Detect which cell encompasses the target text, then output its [x, y] center coordinate. 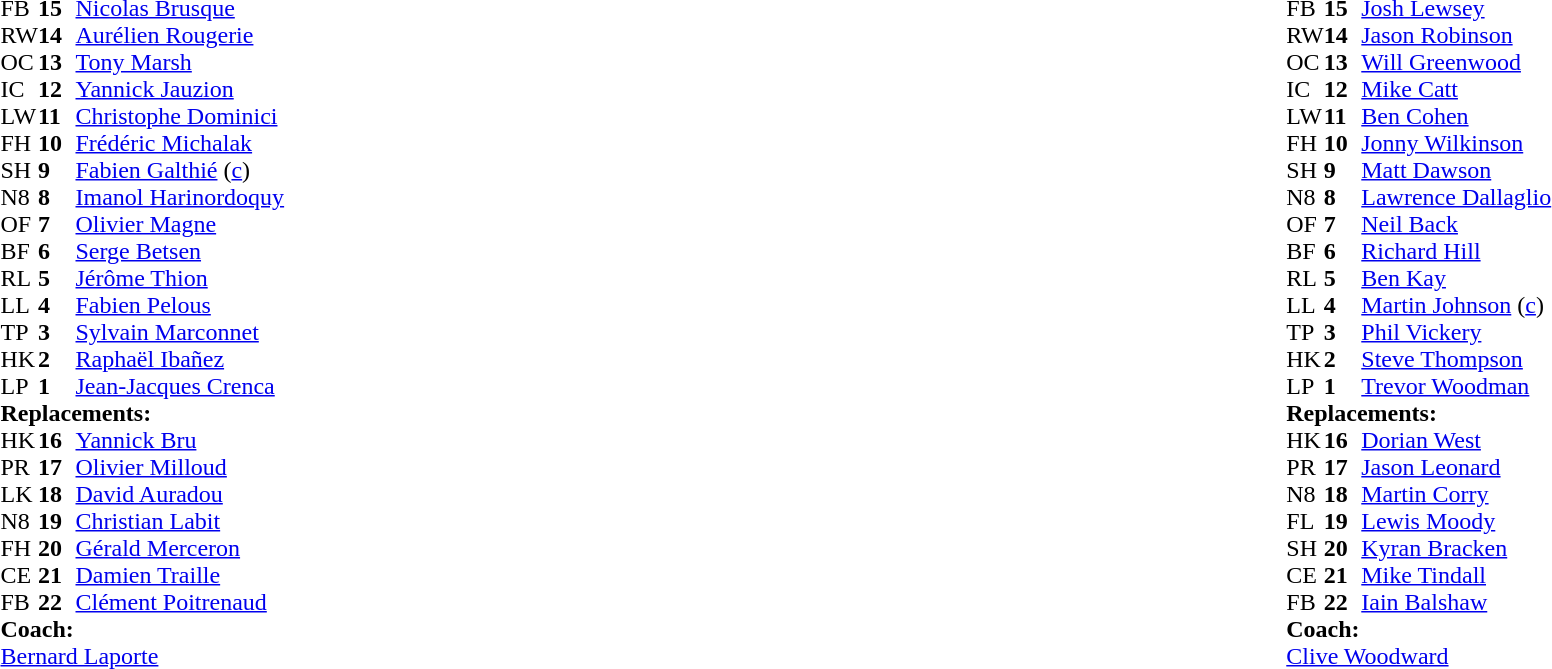
LK [19, 494]
Lewis Moody [1456, 522]
Olivier Magne [180, 224]
Yannick Bru [180, 440]
Tony Marsh [180, 62]
Phil Vickery [1456, 332]
Dorian West [1456, 440]
Ben Cohen [1456, 116]
Trevor Woodman [1456, 386]
Serge Betsen [180, 252]
Frédéric Michalak [180, 144]
Clive Woodward [1418, 656]
Gérald Merceron [180, 548]
Clément Poitrenaud [180, 602]
Aurélien Rougerie [180, 36]
Jérôme Thion [180, 278]
Mike Catt [1456, 90]
Iain Balshaw [1456, 602]
Fabien Pelous [180, 306]
Steve Thompson [1456, 360]
Yannick Jauzion [180, 90]
Christophe Dominici [180, 116]
Jason Leonard [1456, 468]
Bernard Laporte [142, 656]
Raphaël Ibañez [180, 360]
Damien Traille [180, 576]
Fabien Galthié (c) [180, 170]
Christian Labit [180, 522]
Mike Tindall [1456, 576]
Jonny Wilkinson [1456, 144]
Ben Kay [1456, 278]
Richard Hill [1456, 252]
Jean-Jacques Crenca [180, 386]
Martin Corry [1456, 494]
Sylvain Marconnet [180, 332]
Will Greenwood [1456, 62]
Matt Dawson [1456, 170]
Neil Back [1456, 224]
Kyran Bracken [1456, 548]
Martin Johnson (c) [1456, 306]
Jason Robinson [1456, 36]
Olivier Milloud [180, 468]
Imanol Harinordoquy [180, 198]
David Auradou [180, 494]
FL [1305, 522]
Lawrence Dallaglio [1456, 198]
